Extract the [X, Y] coordinate from the center of the cell holding the provided text.  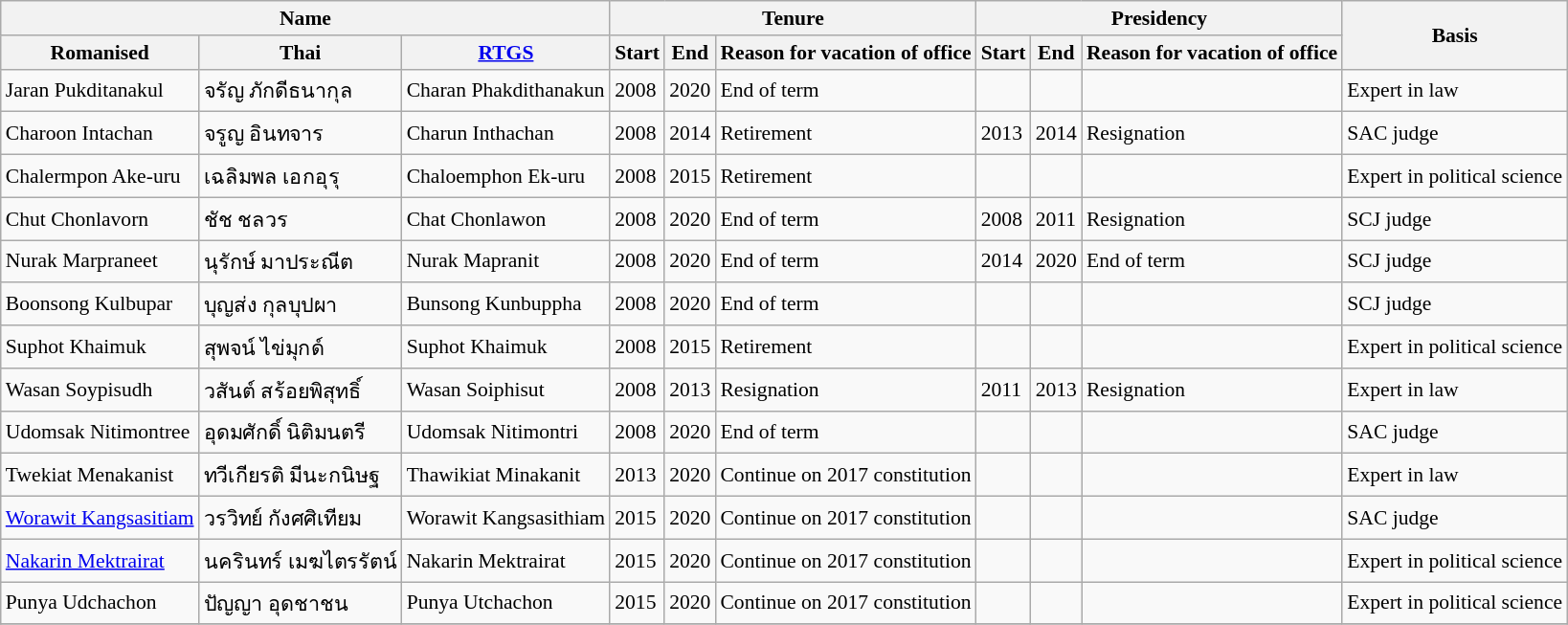
Chalermpon Ake-uru [100, 176]
Punya Utchachon [506, 603]
Twekiat Menakanist [100, 475]
Udomsak Nitimontri [506, 433]
Jaran Pukditanakul [100, 90]
ปัญญา อุดชาชน [301, 603]
Wasan Soiphisut [506, 391]
ชัช ชลวร [301, 218]
Thawikiat Minakanit [506, 475]
Charun Inthachan [506, 134]
Charan Phakdithanakun [506, 90]
Nurak Mapranit [506, 262]
Thai [301, 53]
Boonsong Kulbupar [100, 304]
Tenure [793, 18]
วสันต์ สร้อยพิสุทธิ์ [301, 391]
Chut Chonlavorn [100, 218]
เฉลิมพล เอกอุรุ [301, 176]
Punya Udchachon [100, 603]
สุพจน์ ไข่มุกด์ [301, 346]
Charoon Intachan [100, 134]
อุดมศักดิ์ นิติมนตรี [301, 433]
Worawit Kangsasitiam [100, 519]
Name [305, 18]
Chat Chonlawon [506, 218]
จรัญ ภักดีธนากุล [301, 90]
ทวีเกียรติ มีนะกนิษฐ [301, 475]
Nurak Marpraneet [100, 262]
RTGS [506, 53]
วรวิทย์ กังศศิเทียม [301, 519]
Wasan Soypisudh [100, 391]
Udomsak Nitimontree [100, 433]
Chaloemphon Ek-uru [506, 176]
บุญส่ง กุลบุปผา [301, 304]
จรูญ อินทจาร [301, 134]
Basis [1455, 34]
Romanised [100, 53]
นครินทร์ เมฆไตรรัตน์ [301, 561]
Presidency [1159, 18]
Bunsong Kunbuppha [506, 304]
นุรักษ์ มาประณีต [301, 262]
Worawit Kangsasithiam [506, 519]
